Provide the (x, y) coordinate of the cell's center where the given text is located.  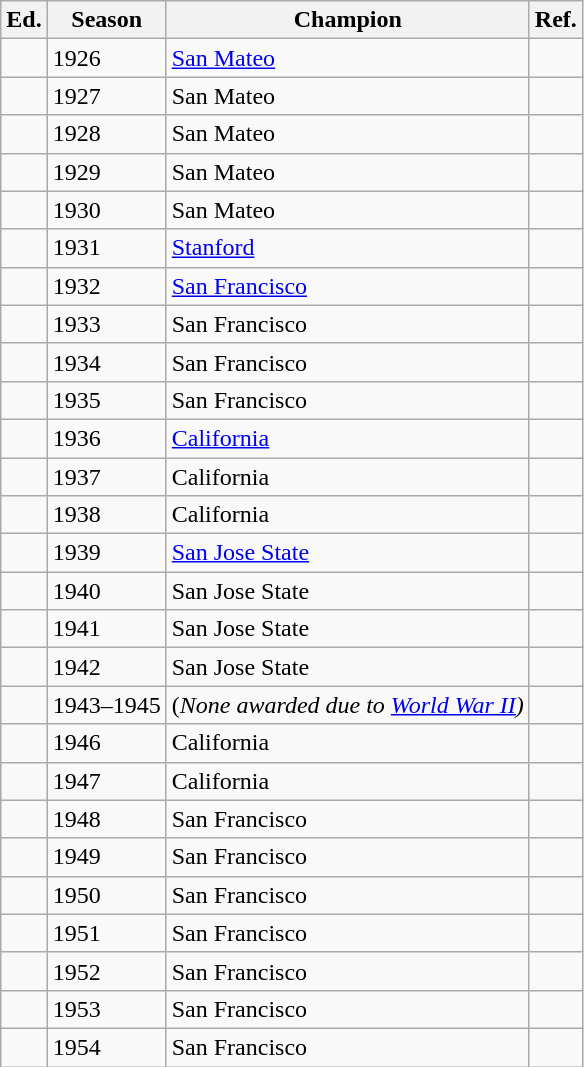
1932 (106, 286)
1949 (106, 857)
1929 (106, 172)
1948 (106, 819)
1950 (106, 895)
1952 (106, 971)
1940 (106, 591)
1926 (106, 58)
Stanford (348, 248)
1931 (106, 248)
1951 (106, 933)
1953 (106, 1009)
(None awarded due to World War II) (348, 705)
1954 (106, 1047)
Ref. (556, 20)
1934 (106, 362)
1942 (106, 667)
1947 (106, 781)
1928 (106, 134)
1927 (106, 96)
1943–1945 (106, 705)
1938 (106, 515)
1939 (106, 553)
1946 (106, 743)
1933 (106, 324)
1936 (106, 438)
Season (106, 20)
Ed. (24, 20)
1937 (106, 477)
Champion (348, 20)
1935 (106, 400)
1941 (106, 629)
1930 (106, 210)
